Locate the cell with the specified text and output its (X, Y) center coordinate. 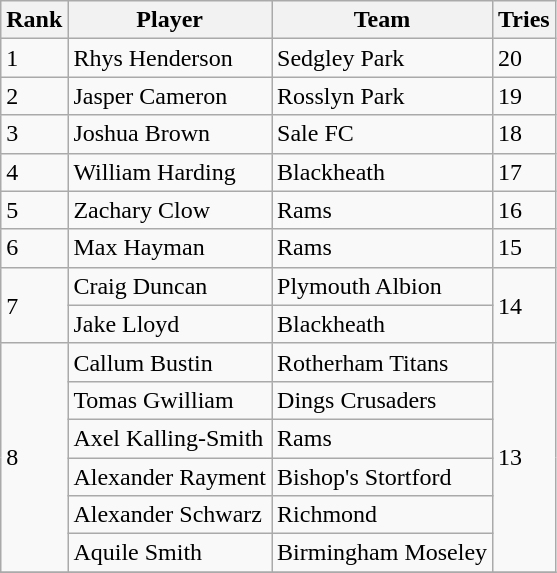
Richmond (382, 515)
Callum Bustin (170, 362)
Player (170, 20)
Aquile Smith (170, 553)
Plymouth Albion (382, 286)
Rosslyn Park (382, 96)
Team (382, 20)
Tomas Gwilliam (170, 400)
Max Hayman (170, 248)
15 (524, 248)
Bishop's Stortford (382, 477)
Alexander Rayment (170, 477)
Sale FC (382, 134)
Zachary Clow (170, 210)
Sedgley Park (382, 58)
Axel Kalling-Smith (170, 438)
William Harding (170, 172)
Joshua Brown (170, 134)
Rank (34, 20)
Rotherham Titans (382, 362)
Dings Crusaders (382, 400)
1 (34, 58)
Alexander Schwarz (170, 515)
Birmingham Moseley (382, 553)
Jake Lloyd (170, 324)
19 (524, 96)
13 (524, 457)
16 (524, 210)
5 (34, 210)
7 (34, 305)
Tries (524, 20)
3 (34, 134)
4 (34, 172)
2 (34, 96)
8 (34, 457)
Rhys Henderson (170, 58)
18 (524, 134)
20 (524, 58)
14 (524, 305)
Craig Duncan (170, 286)
Jasper Cameron (170, 96)
6 (34, 248)
17 (524, 172)
